Find where the given text appears and provide that cell's center as [x, y] coordinate. 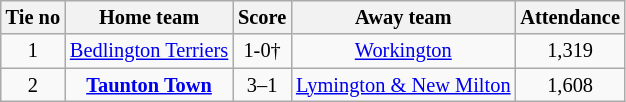
3–1 [262, 85]
2 [33, 85]
Taunton Town [149, 85]
1 [33, 51]
Bedlington Terriers [149, 51]
Home team [149, 17]
Attendance [570, 17]
Workington [403, 51]
Tie no [33, 17]
Lymington & New Milton [403, 85]
Away team [403, 17]
1,608 [570, 85]
Score [262, 17]
1,319 [570, 51]
1-0† [262, 51]
